For the text-containing cell, return its midpoint in [X, Y] coordinate format. 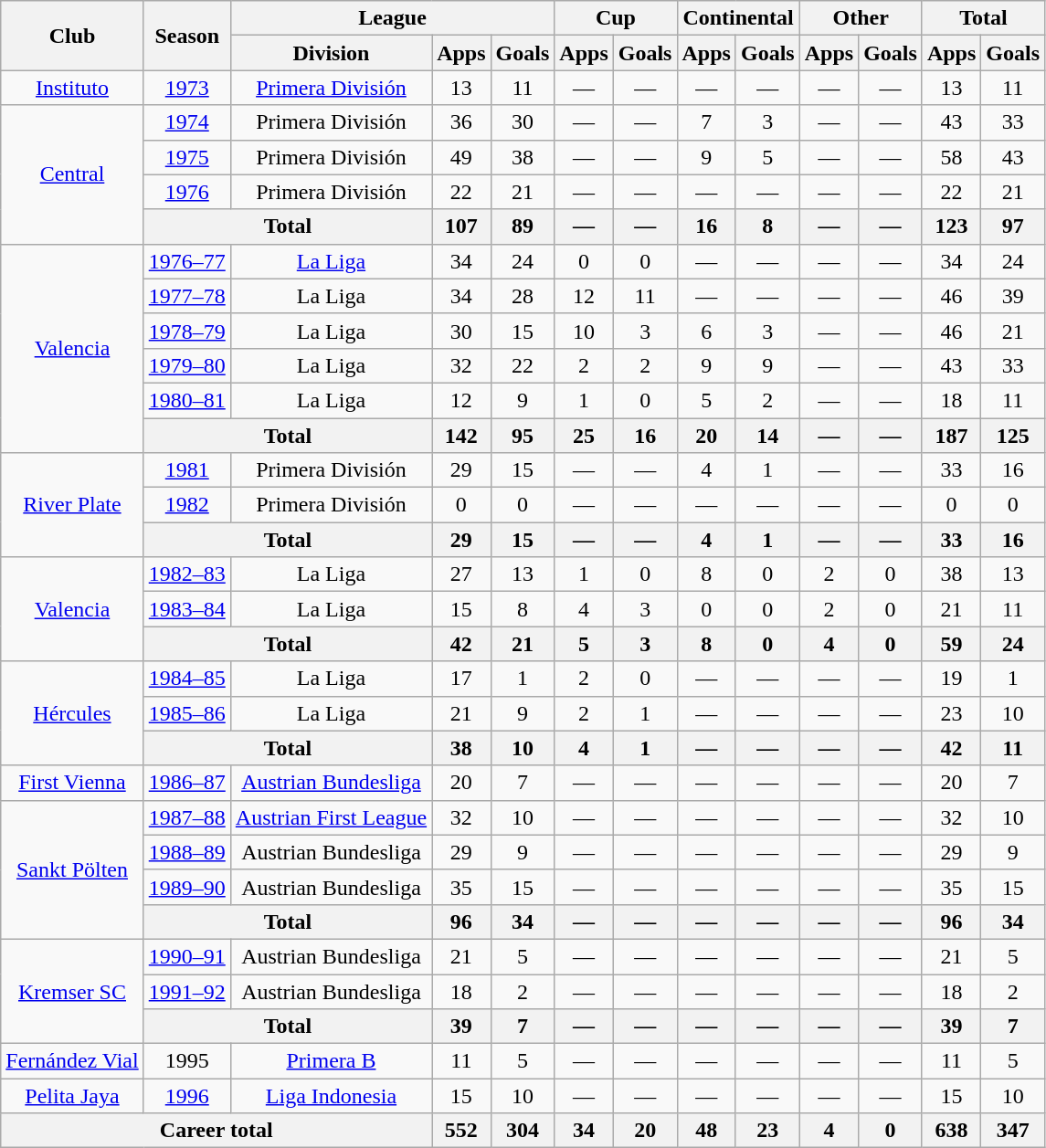
Kremser SC [72, 991]
123 [951, 226]
59 [951, 644]
Season [186, 36]
1979–80 [186, 365]
125 [1013, 436]
304 [523, 1131]
1980–81 [186, 400]
1978–79 [186, 331]
Club [72, 36]
14 [767, 436]
1976 [186, 192]
36 [461, 122]
58 [951, 157]
95 [523, 436]
638 [951, 1131]
49 [461, 157]
Liga Indonesia [331, 1096]
1996 [186, 1096]
1982–83 [186, 574]
1995 [186, 1061]
1986–87 [186, 783]
River Plate [72, 505]
17 [461, 679]
Instituto [72, 88]
187 [951, 436]
Division [331, 53]
1989–90 [186, 887]
Sankt Pölten [72, 869]
Cup [616, 18]
Continental [738, 18]
97 [1013, 226]
Pelita Jaya [72, 1096]
1975 [186, 157]
1985–86 [186, 713]
Austrian First League [331, 817]
1984–85 [186, 679]
142 [461, 436]
Other [861, 18]
6 [706, 331]
Primera B [331, 1061]
1983–84 [186, 609]
27 [461, 574]
107 [461, 226]
Central [72, 174]
552 [461, 1131]
25 [584, 436]
First Vienna [72, 783]
1987–88 [186, 817]
89 [523, 226]
1981 [186, 470]
Hércules [72, 713]
1976–77 [186, 261]
Career total [217, 1131]
19 [951, 679]
1982 [186, 505]
347 [1013, 1131]
Fernández Vial [72, 1061]
1973 [186, 88]
1977–78 [186, 296]
1990–91 [186, 956]
League [393, 18]
1988–89 [186, 852]
1974 [186, 122]
1991–92 [186, 991]
48 [706, 1131]
28 [523, 296]
